Find where the given text appears and provide that cell's center as [x, y] coordinate. 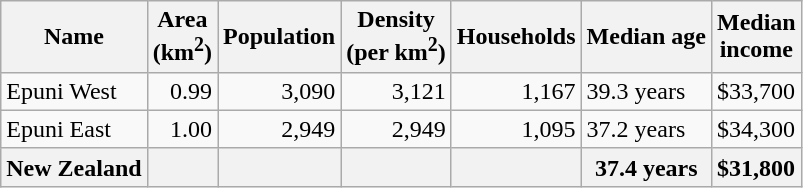
3,121 [396, 91]
Epuni East [74, 129]
Density(per km2) [396, 37]
Medianincome [756, 37]
37.2 years [646, 129]
Area(km2) [182, 37]
Median age [646, 37]
$31,800 [756, 167]
0.99 [182, 91]
Households [516, 37]
$33,700 [756, 91]
1,167 [516, 91]
3,090 [280, 91]
$34,300 [756, 129]
Population [280, 37]
Epuni West [74, 91]
1.00 [182, 129]
Name [74, 37]
37.4 years [646, 167]
New Zealand [74, 167]
39.3 years [646, 91]
1,095 [516, 129]
